Provide the (x, y) coordinate of the cell's center where the given text is located.  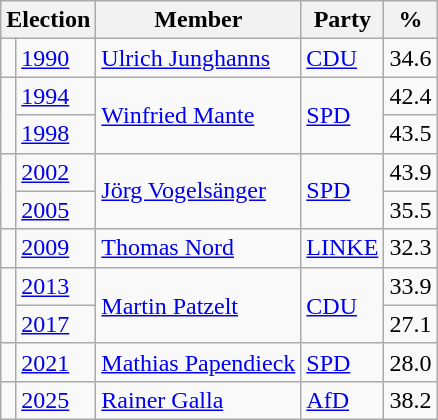
42.4 (410, 96)
Election (48, 20)
2013 (56, 286)
1998 (56, 134)
1990 (56, 58)
35.5 (410, 210)
Winfried Mante (198, 115)
2009 (56, 248)
Jörg Vogelsänger (198, 191)
% (410, 20)
33.9 (410, 286)
2005 (56, 210)
Mathias Papendieck (198, 362)
43.9 (410, 172)
2025 (56, 400)
AfD (342, 400)
Ulrich Junghanns (198, 58)
32.3 (410, 248)
Rainer Galla (198, 400)
2017 (56, 324)
28.0 (410, 362)
Thomas Nord (198, 248)
1994 (56, 96)
Martin Patzelt (198, 305)
2021 (56, 362)
Party (342, 20)
Member (198, 20)
43.5 (410, 134)
2002 (56, 172)
34.6 (410, 58)
27.1 (410, 324)
LINKE (342, 248)
38.2 (410, 400)
